Scan for the cell matching the given text and deliver its [x, y] coordinate at center. 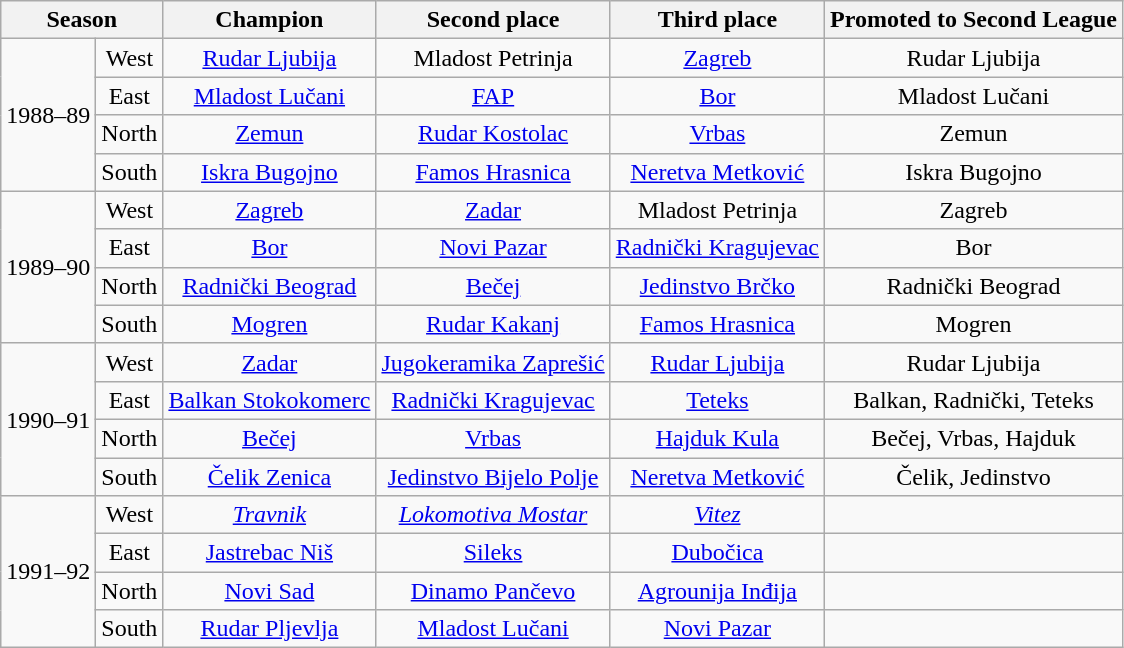
Rudar Kakanj [493, 324]
Rudar Kostolac [493, 134]
Season [82, 20]
Novi Sad [270, 591]
Rudar Pljevlja [270, 629]
1989–90 [48, 267]
Champion [270, 20]
Balkan, Radnički, Teteks [974, 400]
Balkan Stokokomerc [270, 400]
Lokomotiva Mostar [493, 515]
Dinamo Pančevo [493, 591]
Sileks [493, 553]
Promoted to Second League [974, 20]
Čelik, Jedinstvo [974, 477]
Jastrebac Niš [270, 553]
Third place [717, 20]
Vitez [717, 515]
Dubočica [717, 553]
Travnik [270, 515]
FAP [493, 96]
Jedinstvo Bijelo Polje [493, 477]
Second place [493, 20]
1990–91 [48, 419]
Jugokeramika Zaprešić [493, 362]
Hajduk Kula [717, 438]
1991–92 [48, 572]
Agrounija Inđija [717, 591]
Teteks [717, 400]
1988–89 [48, 115]
Jedinstvo Brčko [717, 286]
Bečej, Vrbas, Hajduk [974, 438]
Čelik Zenica [270, 477]
